Return the (X, Y) coordinate for the center point of the cell that contains the specified text.  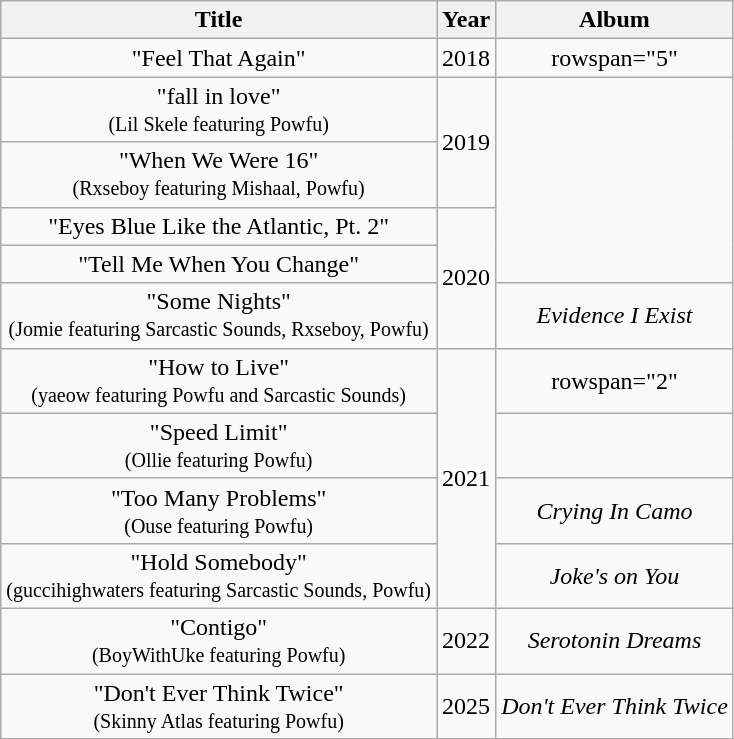
"Some Nights"(Jomie featuring Sarcastic Sounds, Rxseboy, Powfu) (219, 316)
2022 (466, 640)
2025 (466, 706)
rowspan="5" (615, 58)
rowspan="2" (615, 380)
Crying In Camo (615, 510)
Album (615, 20)
"Contigo"(BoyWithUke featuring Powfu) (219, 640)
"Speed Limit"(Ollie featuring Powfu) (219, 446)
"When We Were 16"(Rxseboy featuring Mishaal, Powfu) (219, 174)
Serotonin Dreams (615, 640)
"Too Many Problems"(Ouse featuring Powfu) (219, 510)
"Eyes Blue Like the Atlantic, Pt. 2" (219, 226)
2018 (466, 58)
2021 (466, 478)
Joke's on You (615, 576)
"Tell Me When You Change" (219, 264)
Don't Ever Think Twice (615, 706)
Year (466, 20)
"How to Live"(yaeow featuring Powfu and Sarcastic Sounds) (219, 380)
"Don't Ever Think Twice"(Skinny Atlas featuring Powfu) (219, 706)
2020 (466, 278)
"fall in love"(Lil Skele featuring Powfu) (219, 110)
"Feel That Again" (219, 58)
"Hold Somebody"(guccihighwaters featuring Sarcastic Sounds, Powfu) (219, 576)
Title (219, 20)
Evidence I Exist (615, 316)
2019 (466, 142)
